For the text-containing cell, return its midpoint in (X, Y) coordinate format. 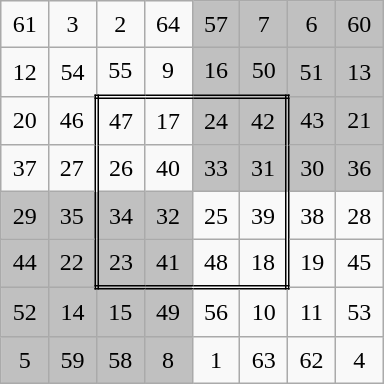
20 (25, 120)
55 (120, 72)
47 (120, 120)
51 (312, 72)
17 (168, 120)
4 (359, 360)
50 (264, 72)
11 (312, 312)
8 (168, 360)
56 (216, 312)
2 (120, 24)
60 (359, 24)
45 (359, 264)
15 (120, 312)
37 (25, 168)
24 (216, 120)
35 (73, 216)
34 (120, 216)
40 (168, 168)
12 (25, 72)
62 (312, 360)
16 (216, 72)
43 (312, 120)
38 (312, 216)
9 (168, 72)
64 (168, 24)
53 (359, 312)
48 (216, 264)
26 (120, 168)
19 (312, 264)
28 (359, 216)
52 (25, 312)
46 (73, 120)
57 (216, 24)
18 (264, 264)
1 (216, 360)
59 (73, 360)
42 (264, 120)
5 (25, 360)
27 (73, 168)
54 (73, 72)
49 (168, 312)
13 (359, 72)
21 (359, 120)
25 (216, 216)
3 (73, 24)
58 (120, 360)
39 (264, 216)
41 (168, 264)
7 (264, 24)
23 (120, 264)
22 (73, 264)
30 (312, 168)
63 (264, 360)
33 (216, 168)
32 (168, 216)
14 (73, 312)
6 (312, 24)
29 (25, 216)
44 (25, 264)
36 (359, 168)
61 (25, 24)
31 (264, 168)
10 (264, 312)
